From the cell containing the given text, extract its center point as (X, Y) coordinate. 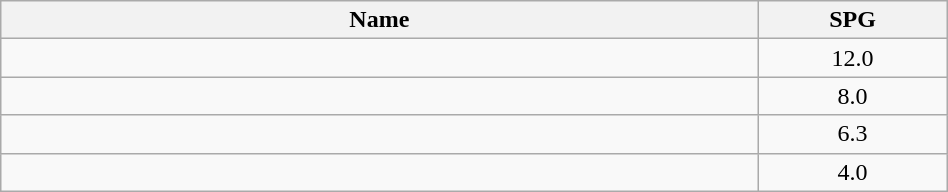
6.3 (852, 134)
SPG (852, 20)
Name (380, 20)
12.0 (852, 58)
4.0 (852, 172)
8.0 (852, 96)
